Extract the (X, Y) coordinate from the center of the cell holding the provided text.  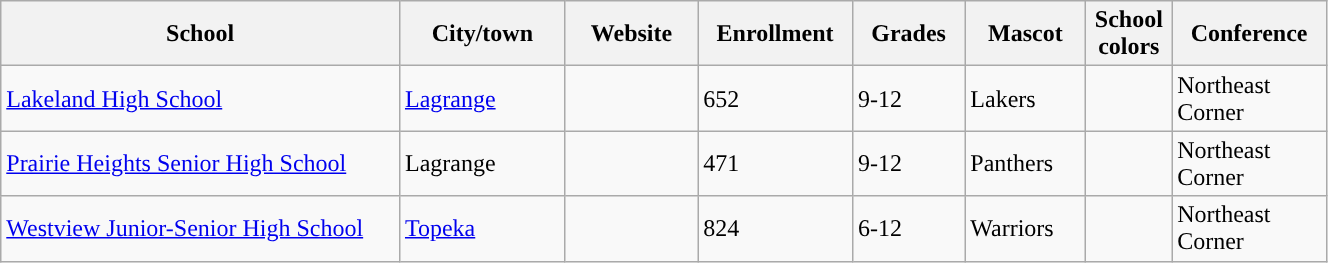
652 (776, 98)
City/town (482, 34)
Mascot (1026, 34)
Prairie Heights Senior High School (200, 164)
Warriors (1026, 228)
Website (631, 34)
6-12 (908, 228)
471 (776, 164)
Lakers (1026, 98)
Westview Junior-Senior High School (200, 228)
Lakeland High School (200, 98)
Topeka (482, 228)
School (200, 34)
Conference (1250, 34)
School colors (1129, 34)
Enrollment (776, 34)
Panthers (1026, 164)
Grades (908, 34)
824 (776, 228)
